Find where the given text appears and provide that cell's center as (X, Y) coordinate. 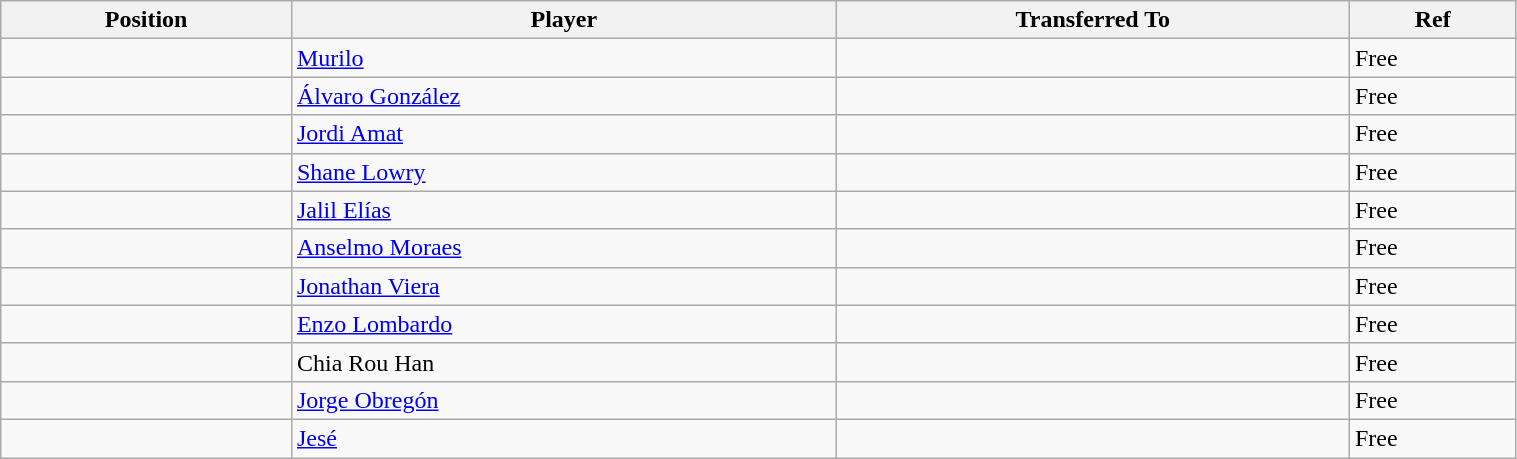
Jesé (564, 438)
Player (564, 20)
Murilo (564, 58)
Position (146, 20)
Shane Lowry (564, 172)
Enzo Lombardo (564, 324)
Ref (1432, 20)
Anselmo Moraes (564, 248)
Jordi Amat (564, 134)
Chia Rou Han (564, 362)
Jalil Elías (564, 210)
Jonathan Viera (564, 286)
Álvaro González (564, 96)
Transferred To (1092, 20)
Jorge Obregón (564, 400)
